Return the [x, y] coordinate for the center point of the cell that contains the specified text.  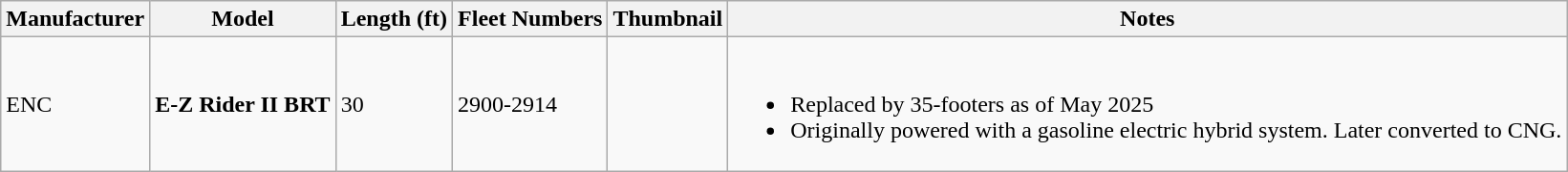
ENC [75, 104]
Manufacturer [75, 19]
Model [243, 19]
Notes [1148, 19]
E-Z Rider II BRT [243, 104]
Replaced by 35-footers as of May 2025Originally powered with a gasoline electric hybrid system. Later converted to CNG. [1148, 104]
Fleet Numbers [530, 19]
30 [394, 104]
Length (ft) [394, 19]
Thumbnail [668, 19]
2900-2914 [530, 104]
